For the text-containing cell, return its midpoint in [x, y] coordinate format. 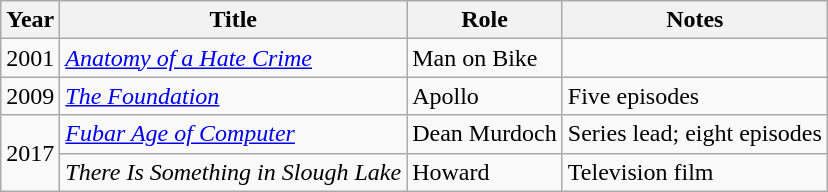
2001 [30, 58]
Year [30, 20]
The Foundation [234, 96]
Series lead; eight episodes [694, 134]
Howard [485, 172]
2017 [30, 153]
Dean Murdoch [485, 134]
Notes [694, 20]
Television film [694, 172]
Fubar Age of Computer [234, 134]
Anatomy of a Hate Crime [234, 58]
Title [234, 20]
Five episodes [694, 96]
Man on Bike [485, 58]
There Is Something in Slough Lake [234, 172]
2009 [30, 96]
Role [485, 20]
Apollo [485, 96]
